Find where the given text appears and provide that cell's center as (x, y) coordinate. 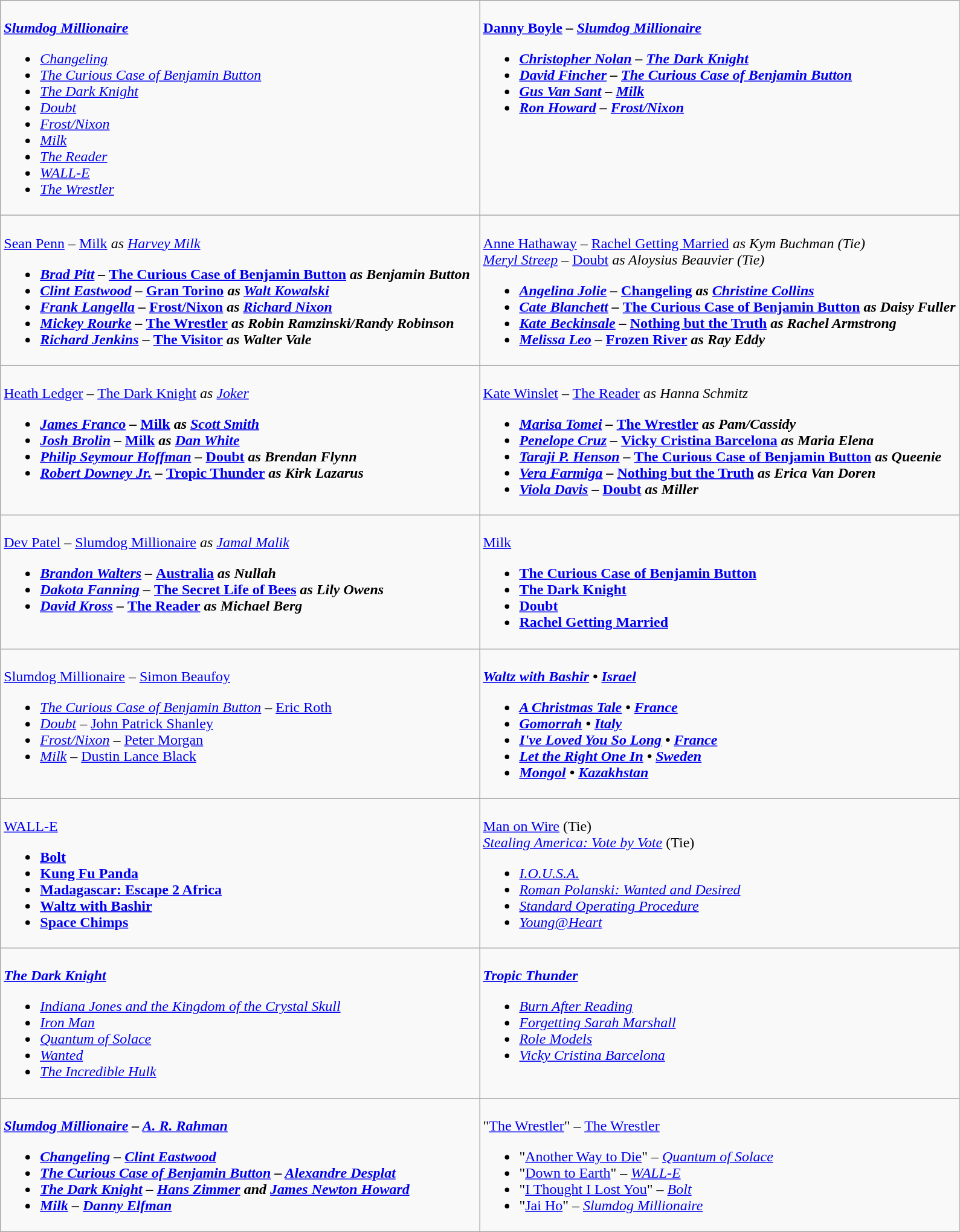
WALL-EBoltKung Fu PandaMadagascar: Escape 2 AfricaWaltz with BashirSpace Chimps (240, 873)
Tropic ThunderBurn After ReadingForgetting Sarah MarshallRole ModelsVicky Cristina Barcelona (719, 1023)
Waltz with Bashir • IsraelA Christmas Tale • FranceGomorrah • ItalyI've Loved You So Long • FranceLet the Right One In • SwedenMongol • Kazakhstan (719, 723)
MilkThe Curious Case of Benjamin ButtonThe Dark KnightDoubtRachel Getting Married (719, 582)
Slumdog MillionaireChangelingThe Curious Case of Benjamin ButtonThe Dark KnightDoubtFrost/NixonMilkThe ReaderWALL-EThe Wrestler (240, 108)
The Dark KnightIndiana Jones and the Kingdom of the Crystal SkullIron ManQuantum of SolaceWantedThe Incredible Hulk (240, 1023)
Man on Wire (Tie)Stealing America: Vote by Vote (Tie)I.O.U.S.A.Roman Polanski: Wanted and DesiredStandard Operating ProcedureYoung@Heart (719, 873)
